Find where the given text appears and provide that cell's center as [x, y] coordinate. 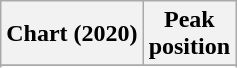
Chart (2020) [72, 34]
Peakposition [189, 34]
